Determine the [x, y] coordinate at the center of the cell enclosing the given text.  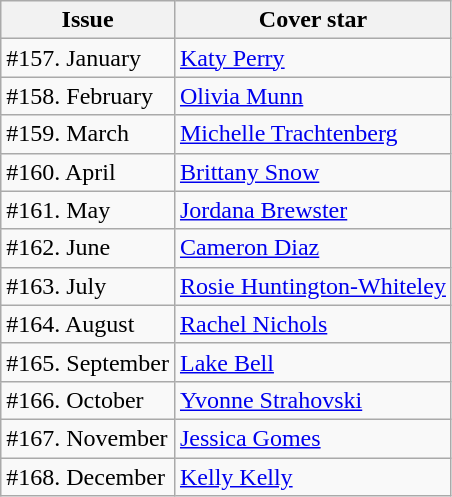
#159. March [88, 134]
Issue [88, 20]
Rachel Nichols [312, 324]
#160. April [88, 172]
Jessica Gomes [312, 438]
Katy Perry [312, 58]
Jordana Brewster [312, 210]
Olivia Munn [312, 96]
#164. August [88, 324]
#158. February [88, 96]
#162. June [88, 248]
Kelly Kelly [312, 477]
#167. November [88, 438]
Yvonne Strahovski [312, 400]
Lake Bell [312, 362]
#163. July [88, 286]
Cover star [312, 20]
Cameron Diaz [312, 248]
#157. January [88, 58]
#165. September [88, 362]
Michelle Trachtenberg [312, 134]
#166. October [88, 400]
#168. December [88, 477]
Rosie Huntington-Whiteley [312, 286]
#161. May [88, 210]
Brittany Snow [312, 172]
